Locate the cell with the specified text and output its (x, y) center coordinate. 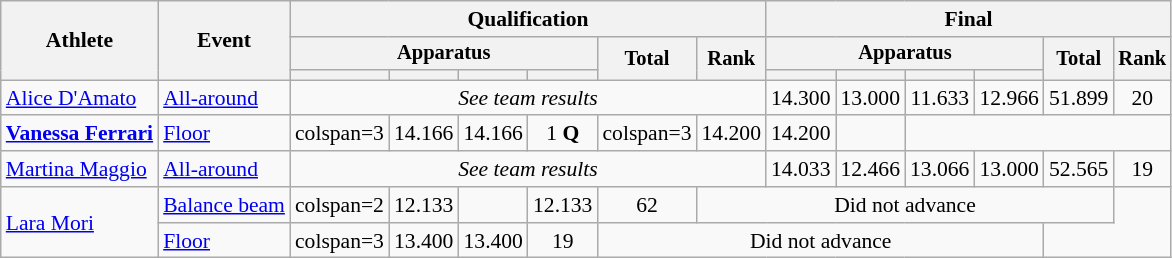
Alice D'Amato (80, 98)
13.066 (940, 169)
Qualification (528, 19)
12.966 (1008, 98)
12.466 (870, 169)
1 Q (562, 134)
Floor (224, 134)
20 (1142, 98)
Lara Mori (80, 222)
Did not advance (906, 205)
52.565 (1078, 169)
14.300 (800, 98)
51.899 (1078, 98)
Martina Maggio (80, 169)
11.633 (940, 98)
Event (224, 40)
colspan=2 (340, 205)
14.033 (800, 169)
Final (968, 19)
62 (646, 205)
19 (1142, 169)
Athlete (80, 40)
Vanessa Ferrari (80, 134)
Balance beam (224, 205)
